For the text-containing cell, return its midpoint in (X, Y) coordinate format. 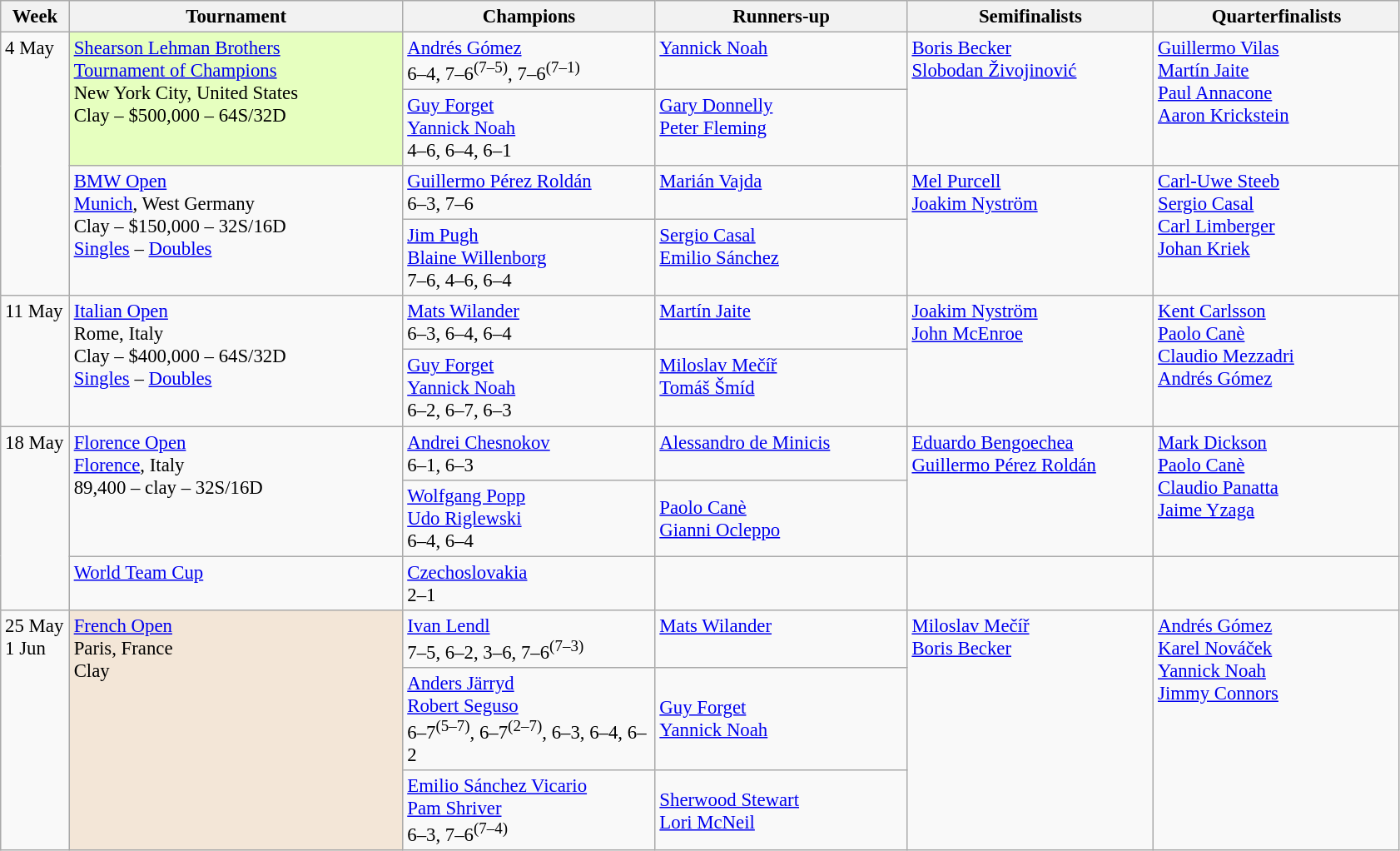
Andrei Chesnokov 6–1, 6–3 (529, 453)
French Open Paris, France Clay (236, 729)
Mark Dickson Paolo Canè Claudio Panatta Jaime Yzaga (1277, 491)
Mel Purcell Joakim Nyström (1030, 231)
Quarterfinalists (1277, 17)
Czechoslovakia2–1 (529, 583)
Andrés Gómez 6–4, 7–6(7–5), 7–6(7–1) (529, 62)
11 May (35, 361)
Guillermo Pérez Roldán 6–3, 7–6 (529, 193)
Kent Carlsson Paolo Canè Claudio Mezzadri Andrés Gómez (1277, 361)
Wolfgang Popp Udo Riglewski 6–4, 6–4 (529, 518)
Martín Jaite (781, 323)
Miloslav Mečíř Tomáš Šmíd (781, 388)
Carl-Uwe Steeb Sergio Casal Carl Limberger Johan Kriek (1277, 231)
25 May1 Jun (35, 729)
Guy Forget Yannick Noah 6–2, 6–7, 6–3 (529, 388)
Marián Vajda (781, 193)
Shearson Lehman Brothers Tournament of Champions New York City, United StatesClay – $500,000 – 64S/32D (236, 100)
Ivan Lendl 7–5, 6–2, 3–6, 7–6(7–3) (529, 638)
Joakim Nyström John McEnroe (1030, 361)
Mats Wilander (781, 638)
World Team Cup (236, 583)
Sergio Casal Emilio Sánchez (781, 258)
Sherwood Stewart Lori McNeil (781, 810)
Paolo Canè Gianni Ocleppo (781, 518)
Guy Forget Yannick Noah (781, 719)
BMW Open Munich, West GermanyClay – $150,000 – 32S/16D Singles – Doubles (236, 231)
Yannick Noah (781, 62)
Boris Becker Slobodan Živojinović (1030, 100)
Florence Open Florence, Italy89,400 – clay – 32S/16D (236, 491)
Gary Donnelly Peter Fleming (781, 128)
Tournament (236, 17)
Semifinalists (1030, 17)
Mats Wilander 6–3, 6–4, 6–4 (529, 323)
Jim Pugh Blaine Willenborg 7–6, 4–6, 6–4 (529, 258)
Eduardo Bengoechea Guillermo Pérez Roldán (1030, 491)
Andrés Gómez Karel Nováček Yannick Noah Jimmy Connors (1277, 729)
Emilio Sánchez Vicario Pam Shriver 6–3, 7–6(7–4) (529, 810)
Runners-up (781, 17)
Anders Järryd Robert Seguso 6–7(5–7), 6–7(2–7), 6–3, 6–4, 6–2 (529, 719)
Alessandro de Minicis (781, 453)
Guillermo Vilas Martín Jaite Paul Annacone Aaron Krickstein (1277, 100)
Champions (529, 17)
18 May (35, 518)
4 May (35, 165)
Italian Open Rome, ItalyClay – $400,000 – 64S/32D Singles – Doubles (236, 361)
Week (35, 17)
Guy Forget Yannick Noah 4–6, 6–4, 6–1 (529, 128)
Miloslav Mečíř Boris Becker (1030, 729)
